Return the [x, y] coordinate for the center point of the cell that contains the specified text.  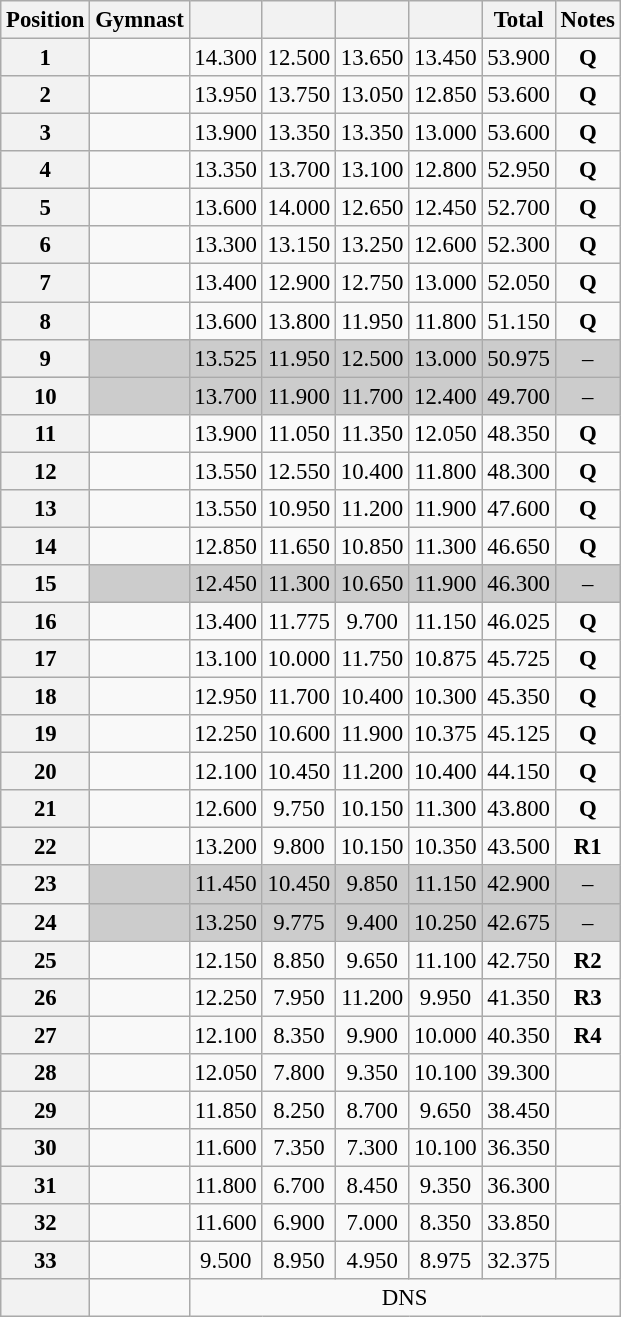
7.800 [298, 1073]
13.200 [226, 847]
13.050 [372, 95]
4 [46, 170]
R2 [588, 960]
43.500 [518, 847]
52.300 [518, 245]
10.875 [446, 659]
12.800 [446, 170]
48.300 [518, 471]
42.750 [518, 960]
52.050 [518, 283]
40.350 [518, 1035]
9 [46, 358]
13.525 [226, 358]
Position [46, 20]
10.350 [446, 847]
10.850 [372, 546]
R4 [588, 1035]
1 [46, 58]
47.600 [518, 509]
33.850 [518, 1223]
12.150 [226, 960]
5 [46, 208]
6.900 [298, 1223]
11.650 [298, 546]
12.750 [372, 283]
4.950 [372, 1261]
13.150 [298, 245]
46.300 [518, 584]
22 [46, 847]
12.550 [298, 471]
23 [46, 885]
13.950 [226, 95]
7.300 [372, 1148]
8.850 [298, 960]
12.900 [298, 283]
30 [46, 1148]
7 [46, 283]
9.400 [372, 922]
38.450 [518, 1110]
R3 [588, 997]
14.300 [226, 58]
52.950 [518, 170]
44.150 [518, 772]
6 [46, 245]
9.900 [372, 1035]
29 [46, 1110]
Total [518, 20]
9.775 [298, 922]
9.750 [298, 809]
32.375 [518, 1261]
25 [46, 960]
39.300 [518, 1073]
31 [46, 1185]
32 [46, 1223]
Notes [588, 20]
8 [46, 321]
R1 [588, 847]
45.125 [518, 734]
53.900 [518, 58]
10.650 [372, 584]
21 [46, 809]
20 [46, 772]
16 [46, 621]
11 [46, 433]
10.300 [446, 697]
52.700 [518, 208]
36.300 [518, 1185]
13.750 [298, 95]
12 [46, 471]
45.725 [518, 659]
6.700 [298, 1185]
10.250 [446, 922]
9.500 [226, 1261]
11.100 [446, 960]
18 [46, 697]
8.975 [446, 1261]
10.600 [298, 734]
46.650 [518, 546]
7.950 [298, 997]
11.750 [372, 659]
12.400 [446, 396]
36.350 [518, 1148]
9.700 [372, 621]
42.675 [518, 922]
14.000 [298, 208]
50.975 [518, 358]
27 [46, 1035]
15 [46, 584]
9.950 [446, 997]
45.350 [518, 697]
10.375 [446, 734]
3 [46, 133]
43.800 [518, 809]
11.350 [372, 433]
DNS [404, 1298]
11.775 [298, 621]
41.350 [518, 997]
9.850 [372, 885]
19 [46, 734]
8.700 [372, 1110]
51.150 [518, 321]
13 [46, 509]
42.900 [518, 885]
8.450 [372, 1185]
9.800 [298, 847]
8.250 [298, 1110]
10 [46, 396]
7.000 [372, 1223]
11.850 [226, 1110]
13.800 [298, 321]
12.950 [226, 697]
17 [46, 659]
49.700 [518, 396]
2 [46, 95]
12.650 [372, 208]
24 [46, 922]
13.450 [446, 58]
46.025 [518, 621]
26 [46, 997]
14 [46, 546]
33 [46, 1261]
13.300 [226, 245]
Gymnast [140, 20]
8.950 [298, 1261]
11.450 [226, 885]
10.950 [298, 509]
11.050 [298, 433]
13.650 [372, 58]
48.350 [518, 433]
28 [46, 1073]
7.350 [298, 1148]
